Pinpoint the cell where the given text exists, returning its (x, y) midpoint coordinate. 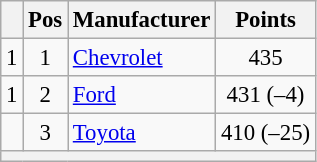
435 (266, 58)
Points (266, 20)
Chevrolet (142, 58)
431 (–4) (266, 95)
Ford (142, 95)
410 (–25) (266, 133)
Manufacturer (142, 20)
Pos (46, 20)
2 (46, 95)
Toyota (142, 133)
3 (46, 133)
